From the cell containing the given text, extract its center point as (x, y) coordinate. 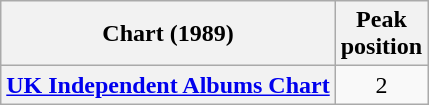
Peakposition (381, 34)
UK Independent Albums Chart (168, 85)
2 (381, 85)
Chart (1989) (168, 34)
